Pinpoint the cell where the given text exists, returning its [x, y] midpoint coordinate. 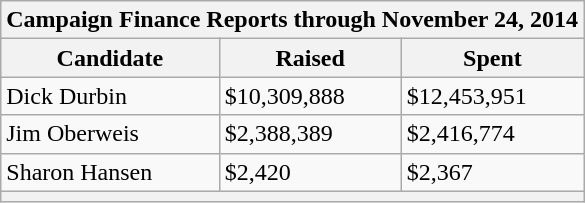
$2,388,389 [310, 134]
Spent [492, 58]
Sharon Hansen [110, 172]
$12,453,951 [492, 96]
Campaign Finance Reports through November 24, 2014 [292, 20]
$2,420 [310, 172]
Candidate [110, 58]
$2,367 [492, 172]
$10,309,888 [310, 96]
Raised [310, 58]
Dick Durbin [110, 96]
Jim Oberweis [110, 134]
$2,416,774 [492, 134]
